Return the [X, Y] coordinate for the center point of the cell that contains the specified text.  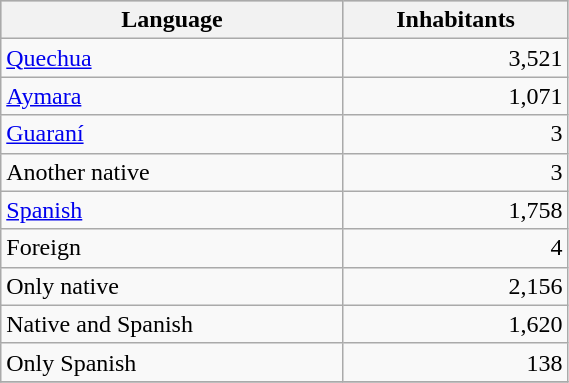
Foreign [172, 248]
Another native [172, 172]
1,620 [456, 324]
Guaraní [172, 134]
Spanish [172, 210]
Native and Spanish [172, 324]
Quechua [172, 58]
3,521 [456, 58]
Aymara [172, 96]
1,071 [456, 96]
Language [172, 20]
1,758 [456, 210]
Inhabitants [456, 20]
2,156 [456, 286]
Only native [172, 286]
Only Spanish [172, 362]
138 [456, 362]
4 [456, 248]
